Find where the given text appears and provide that cell's center as [X, Y] coordinate. 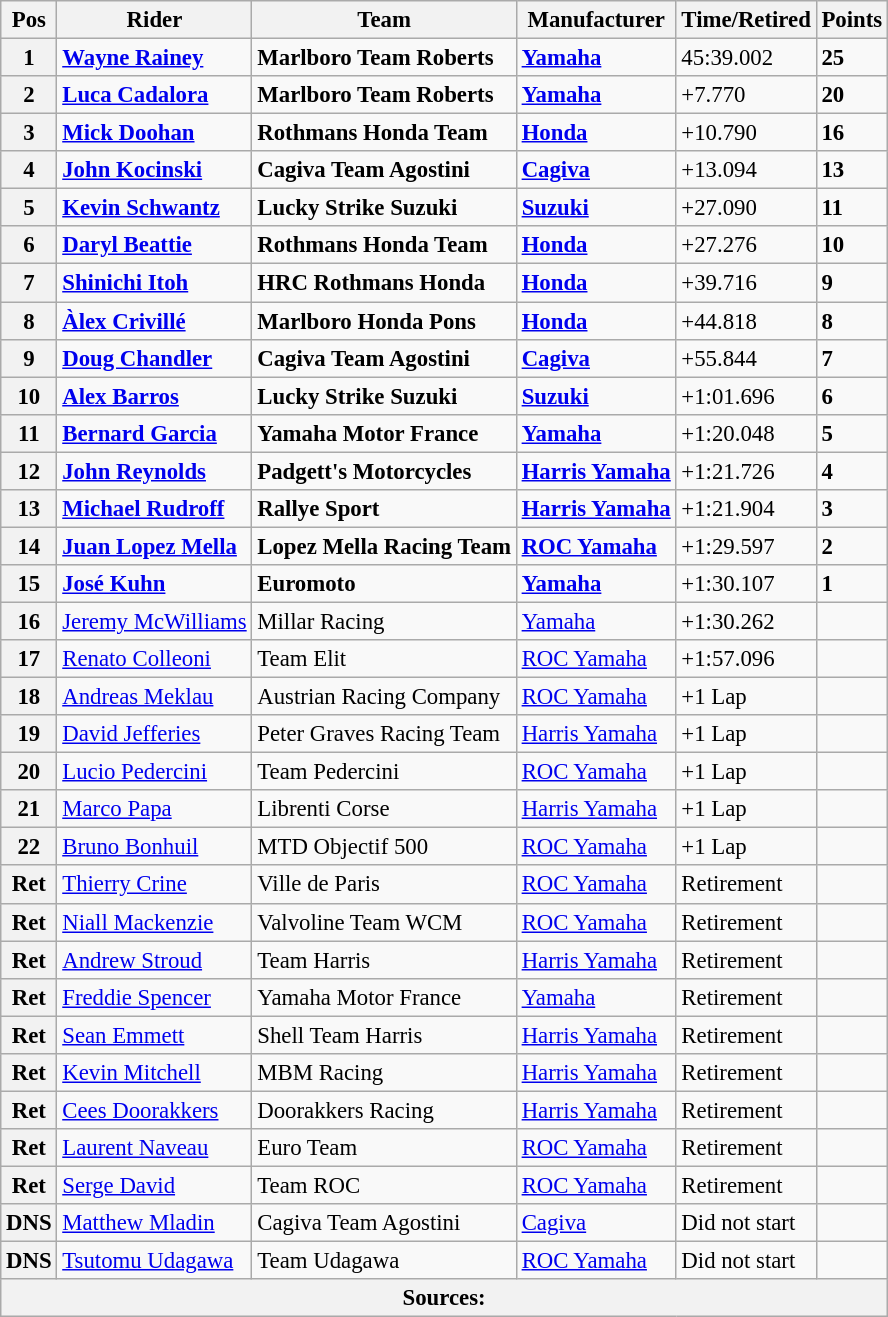
Team Udagawa [384, 1261]
Team ROC [384, 1185]
Pos [29, 20]
Ville de Paris [384, 885]
Librenti Corse [384, 809]
Alex Barros [154, 396]
Niall Mackenzie [154, 922]
Marco Papa [154, 809]
Mick Doohan [154, 133]
Freddie Spencer [154, 997]
Andreas Meklau [154, 697]
Kevin Schwantz [154, 208]
David Jefferies [154, 734]
Austrian Racing Company [384, 697]
17 [29, 659]
+1:57.096 [746, 659]
+1:01.696 [746, 396]
Matthew Mladin [154, 1223]
+55.844 [746, 358]
Marlboro Honda Pons [384, 321]
MTD Objectif 500 [384, 847]
Bruno Bonhuil [154, 847]
Rallye Sport [384, 509]
14 [29, 546]
HRC Rothmans Honda [384, 283]
Wayne Rainey [154, 58]
+1:29.597 [746, 546]
Doug Chandler [154, 358]
Renato Colleoni [154, 659]
John Kocinski [154, 170]
Team [384, 20]
+44.818 [746, 321]
15 [29, 584]
+13.094 [746, 170]
Lopez Mella Racing Team [384, 546]
Michael Rudroff [154, 509]
Juan Lopez Mella [154, 546]
Jeremy McWilliams [154, 621]
Time/Retired [746, 20]
Doorakkers Racing [384, 1110]
Thierry Crine [154, 885]
Laurent Naveau [154, 1148]
+1:30.107 [746, 584]
Sources: [444, 1298]
+10.790 [746, 133]
MBM Racing [384, 1073]
22 [29, 847]
18 [29, 697]
+27.276 [746, 245]
Bernard Garcia [154, 433]
Shell Team Harris [384, 1035]
Daryl Beattie [154, 245]
Valvoline Team WCM [384, 922]
Team Pedercini [384, 772]
Àlex Crivillé [154, 321]
Points [852, 20]
+1:30.262 [746, 621]
Luca Cadalora [154, 95]
19 [29, 734]
Cees Doorakkers [154, 1110]
+7.770 [746, 95]
21 [29, 809]
Team Elit [384, 659]
Kevin Mitchell [154, 1073]
12 [29, 471]
Andrew Stroud [154, 960]
Euromoto [384, 584]
Serge David [154, 1185]
+27.090 [746, 208]
Tsutomu Udagawa [154, 1261]
John Reynolds [154, 471]
Rider [154, 20]
Manufacturer [596, 20]
Millar Racing [384, 621]
25 [852, 58]
Lucio Pedercini [154, 772]
Peter Graves Racing Team [384, 734]
+1:21.726 [746, 471]
+1:21.904 [746, 509]
Padgett's Motorcycles [384, 471]
+39.716 [746, 283]
Shinichi Itoh [154, 283]
Euro Team [384, 1148]
Team Harris [384, 960]
45:39.002 [746, 58]
Sean Emmett [154, 1035]
+1:20.048 [746, 433]
José Kuhn [154, 584]
